Extract the [X, Y] coordinate from the center of the cell holding the provided text.  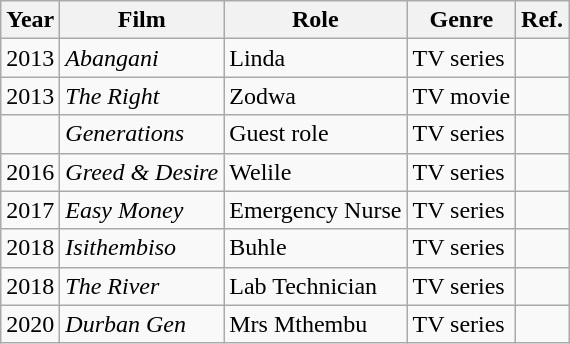
The River [142, 286]
Zodwa [316, 96]
TV movie [462, 96]
The Right [142, 96]
Linda [316, 58]
Role [316, 20]
Mrs Mthembu [316, 324]
Year [30, 20]
2017 [30, 210]
Guest role [316, 134]
Durban Gen [142, 324]
Abangani [142, 58]
2016 [30, 172]
Isithembiso [142, 248]
Easy Money [142, 210]
Buhle [316, 248]
2020 [30, 324]
Ref. [542, 20]
Emergency Nurse [316, 210]
Welile [316, 172]
Lab Technician [316, 286]
Generations [142, 134]
Film [142, 20]
Greed & Desire [142, 172]
Genre [462, 20]
